Output the [x, y] coordinate of the center of the cell containing the given text.  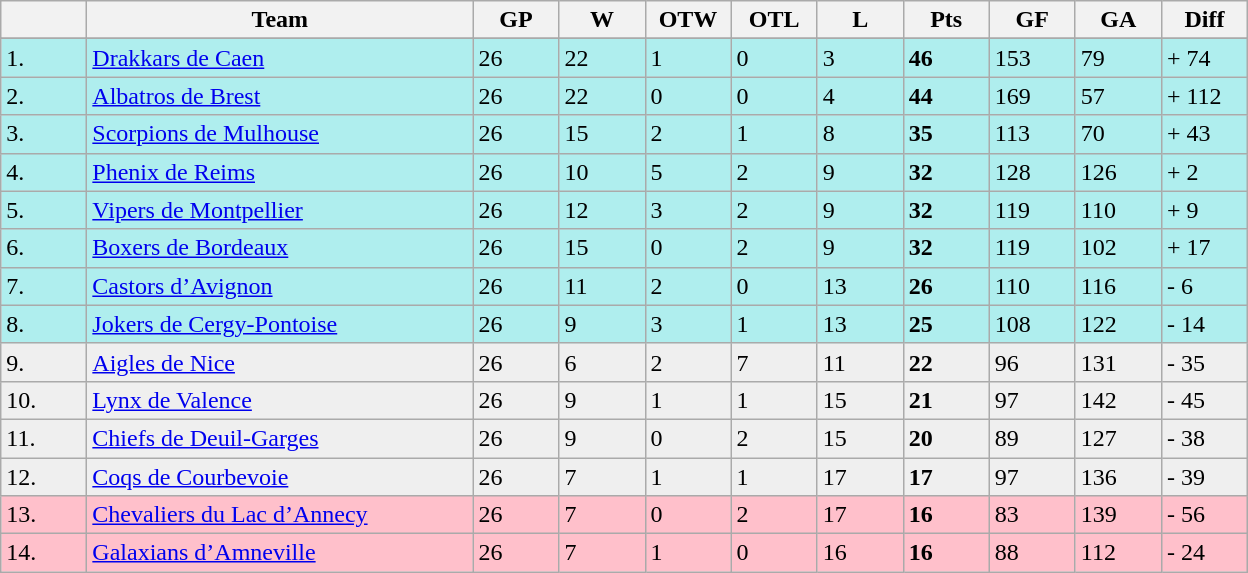
44 [946, 96]
89 [1032, 438]
20 [946, 438]
131 [1118, 362]
25 [946, 324]
GF [1032, 20]
Diff [1204, 20]
Boxers de Bordeaux [280, 248]
Coqs de Courbevoie [280, 477]
10. [44, 400]
Albatros de Brest [280, 96]
112 [1118, 553]
OTL [774, 20]
5 [688, 172]
Galaxians d’Amneville [280, 553]
12. [44, 477]
- 45 [1204, 400]
Phenix de Reims [280, 172]
169 [1032, 96]
113 [1032, 134]
128 [1032, 172]
4 [860, 96]
L [860, 20]
- 39 [1204, 477]
OTW [688, 20]
35 [946, 134]
Aigles de Nice [280, 362]
6 [602, 362]
4. [44, 172]
2. [44, 96]
Drakkars de Caen [280, 58]
136 [1118, 477]
Lynx de Valence [280, 400]
Vipers de Montpellier [280, 210]
7. [44, 286]
21 [946, 400]
57 [1118, 96]
102 [1118, 248]
70 [1118, 134]
126 [1118, 172]
122 [1118, 324]
- 38 [1204, 438]
14. [44, 553]
Jokers de Cergy-Pontoise [280, 324]
3. [44, 134]
Pts [946, 20]
8 [860, 134]
11. [44, 438]
Chevaliers du Lac d’Annecy [280, 515]
+ 74 [1204, 58]
GA [1118, 20]
6. [44, 248]
96 [1032, 362]
142 [1118, 400]
Scorpions de Mulhouse [280, 134]
+ 2 [1204, 172]
9. [44, 362]
116 [1118, 286]
+ 43 [1204, 134]
- 24 [1204, 553]
+ 17 [1204, 248]
10 [602, 172]
153 [1032, 58]
Team [280, 20]
W [602, 20]
GP [516, 20]
- 35 [1204, 362]
- 6 [1204, 286]
- 14 [1204, 324]
+ 112 [1204, 96]
Chiefs de Deuil-Garges [280, 438]
108 [1032, 324]
13. [44, 515]
12 [602, 210]
- 56 [1204, 515]
139 [1118, 515]
+ 9 [1204, 210]
79 [1118, 58]
Castors d’Avignon [280, 286]
8. [44, 324]
88 [1032, 553]
46 [946, 58]
5. [44, 210]
83 [1032, 515]
127 [1118, 438]
1. [44, 58]
